Find where the given text appears and provide that cell's center as (X, Y) coordinate. 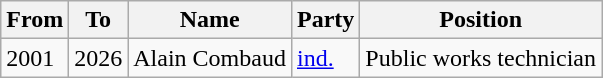
2026 (98, 58)
Party (325, 20)
ind. (325, 58)
From (35, 20)
Position (481, 20)
Public works technician (481, 58)
2001 (35, 58)
Name (210, 20)
To (98, 20)
Alain Combaud (210, 58)
